Provide the (X, Y) coordinate of the cell's center where the given text is located.  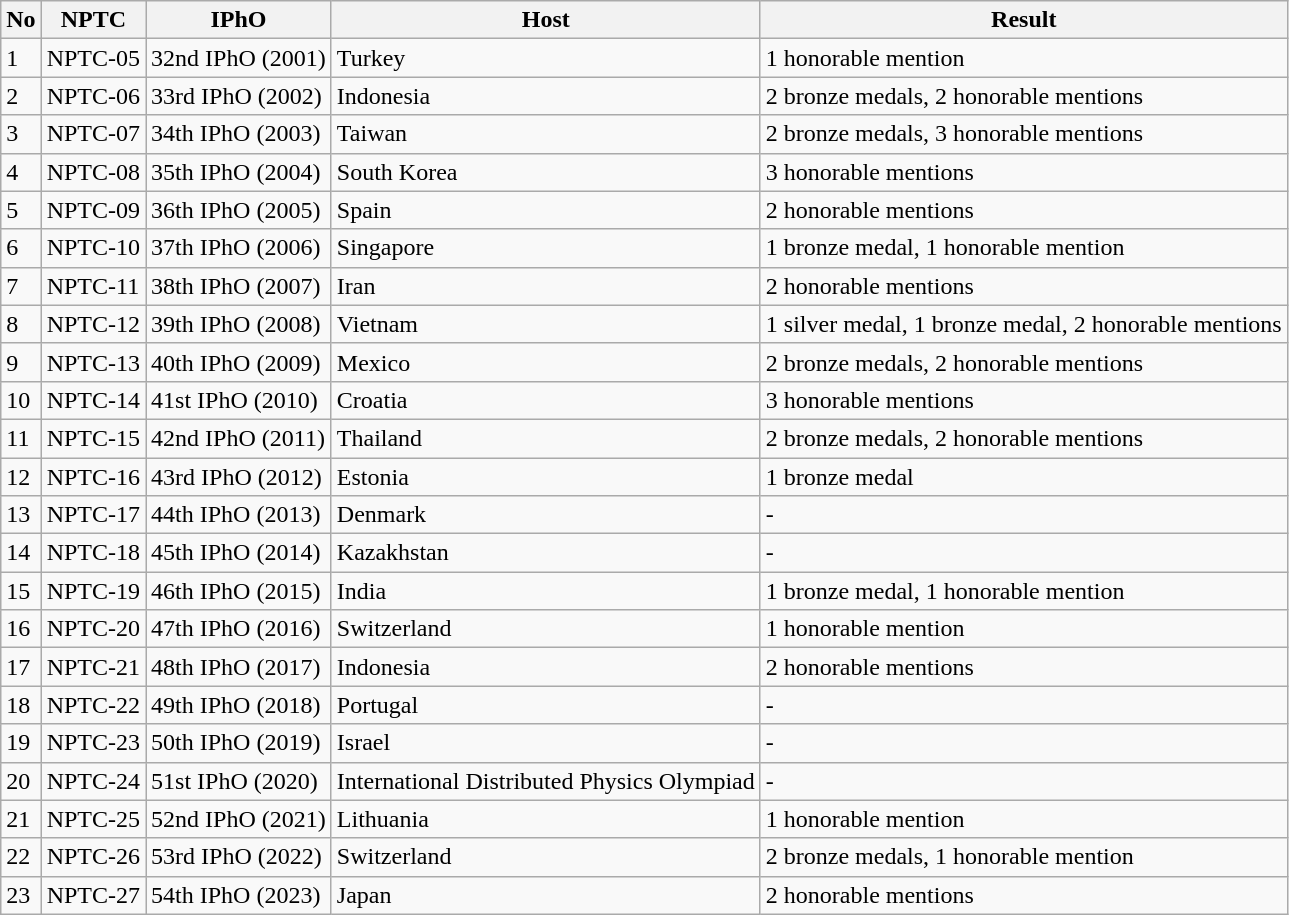
NPTC-22 (93, 705)
NPTC-24 (93, 781)
14 (21, 553)
NPTC-08 (93, 172)
India (546, 591)
NPTC-12 (93, 324)
1 (21, 58)
IPhO (239, 20)
NPTC-25 (93, 819)
32nd IPhO (2001) (239, 58)
42nd IPhO (2011) (239, 438)
7 (21, 286)
54th IPhO (2023) (239, 895)
NPTC-20 (93, 629)
37th IPhO (2006) (239, 248)
Singapore (546, 248)
Estonia (546, 477)
53rd IPhO (2022) (239, 857)
34th IPhO (2003) (239, 134)
NPTC-09 (93, 210)
21 (21, 819)
NPTC-21 (93, 667)
44th IPhO (2013) (239, 515)
Result (1024, 20)
Denmark (546, 515)
1 bronze medal (1024, 477)
46th IPhO (2015) (239, 591)
36th IPhO (2005) (239, 210)
11 (21, 438)
41st IPhO (2010) (239, 400)
13 (21, 515)
Portugal (546, 705)
38th IPhO (2007) (239, 286)
Taiwan (546, 134)
NPTC-26 (93, 857)
Vietnam (546, 324)
NPTC-17 (93, 515)
NPTC-19 (93, 591)
NPTC-10 (93, 248)
NPTC-18 (93, 553)
Japan (546, 895)
South Korea (546, 172)
Iran (546, 286)
NPTC-16 (93, 477)
15 (21, 591)
Turkey (546, 58)
45th IPhO (2014) (239, 553)
6 (21, 248)
2 bronze medals, 3 honorable mentions (1024, 134)
9 (21, 362)
47th IPhO (2016) (239, 629)
4 (21, 172)
No (21, 20)
8 (21, 324)
1 silver medal, 1 bronze medal, 2 honorable mentions (1024, 324)
10 (21, 400)
18 (21, 705)
3 (21, 134)
Lithuania (546, 819)
NPTC-13 (93, 362)
33rd IPhO (2002) (239, 96)
49th IPhO (2018) (239, 705)
16 (21, 629)
12 (21, 477)
NPTC-07 (93, 134)
5 (21, 210)
Spain (546, 210)
NPTC-27 (93, 895)
Mexico (546, 362)
NPTC-15 (93, 438)
NPTC-23 (93, 743)
NPTC-14 (93, 400)
Host (546, 20)
NPTC-05 (93, 58)
48th IPhO (2017) (239, 667)
Croatia (546, 400)
NPTC-11 (93, 286)
19 (21, 743)
2 (21, 96)
22 (21, 857)
Israel (546, 743)
40th IPhO (2009) (239, 362)
50th IPhO (2019) (239, 743)
NPTC (93, 20)
Kazakhstan (546, 553)
39th IPhO (2008) (239, 324)
51st IPhO (2020) (239, 781)
17 (21, 667)
23 (21, 895)
52nd IPhO (2021) (239, 819)
Thailand (546, 438)
International Distributed Physics Olympiad (546, 781)
2 bronze medals, 1 honorable mention (1024, 857)
NPTC-06 (93, 96)
43rd IPhO (2012) (239, 477)
20 (21, 781)
35th IPhO (2004) (239, 172)
